Scan for the cell matching the given text and deliver its (x, y) coordinate at center. 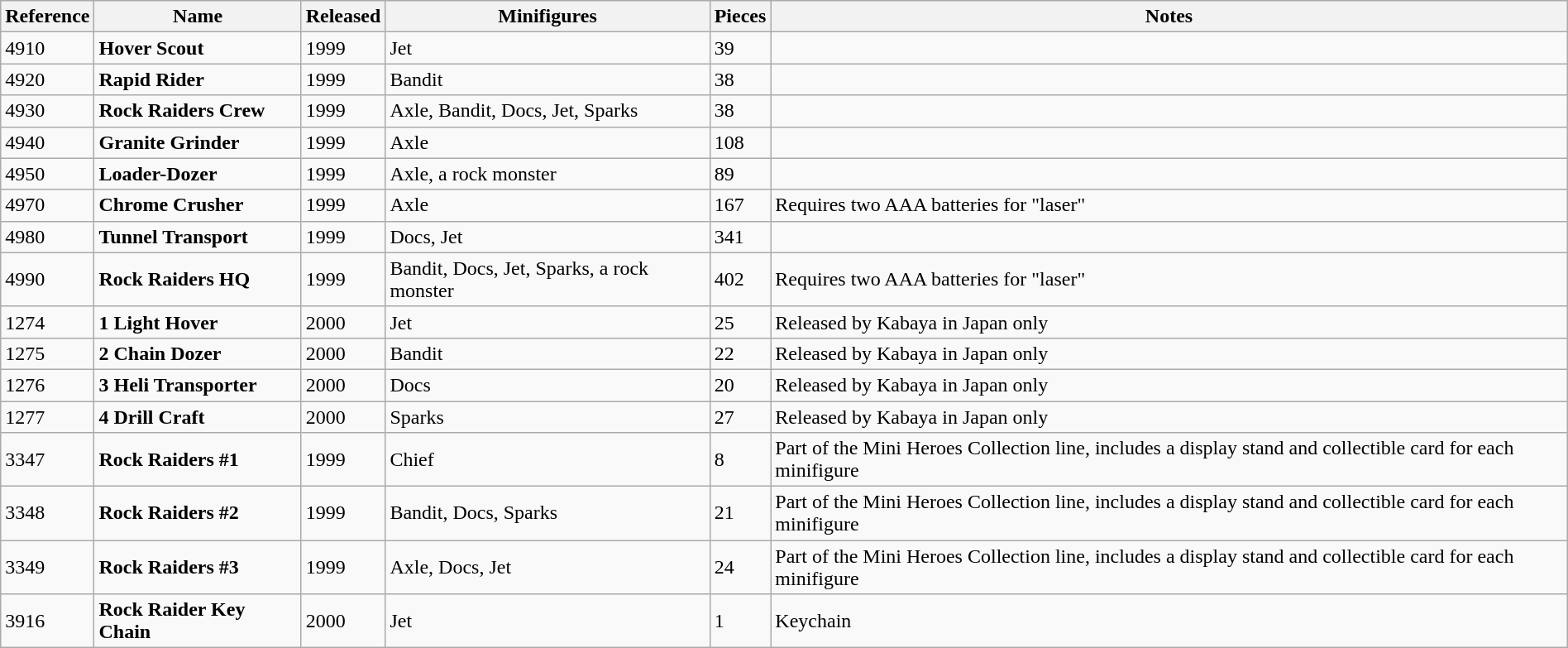
Chief (547, 460)
25 (740, 322)
Sparks (547, 416)
4950 (48, 174)
1276 (48, 385)
39 (740, 48)
Loader-Dozer (198, 174)
8 (740, 460)
Chrome Crusher (198, 205)
167 (740, 205)
Name (198, 17)
341 (740, 237)
1274 (48, 322)
Rock Raiders #3 (198, 568)
4910 (48, 48)
27 (740, 416)
Granite Grinder (198, 142)
Docs, Jet (547, 237)
20 (740, 385)
Bandit, Docs, Jet, Sparks, a rock monster (547, 280)
1277 (48, 416)
Tunnel Transport (198, 237)
22 (740, 353)
3348 (48, 513)
4 Drill Craft (198, 416)
1275 (48, 353)
Keychain (1169, 621)
Rock Raider Key Chain (198, 621)
Reference (48, 17)
4940 (48, 142)
402 (740, 280)
Bandit, Docs, Sparks (547, 513)
1 Light Hover (198, 322)
4970 (48, 205)
89 (740, 174)
Released (343, 17)
2 Chain Dozer (198, 353)
Axle, Bandit, Docs, Jet, Sparks (547, 111)
4990 (48, 280)
3 Heli Transporter (198, 385)
Pieces (740, 17)
3347 (48, 460)
1 (740, 621)
4920 (48, 79)
Hover Scout (198, 48)
3916 (48, 621)
Axle, Docs, Jet (547, 568)
Rock Raiders HQ (198, 280)
Rock Raiders Crew (198, 111)
24 (740, 568)
Axle, a rock monster (547, 174)
Rock Raiders #2 (198, 513)
21 (740, 513)
Notes (1169, 17)
108 (740, 142)
3349 (48, 568)
4930 (48, 111)
Rock Raiders #1 (198, 460)
Rapid Rider (198, 79)
Minifigures (547, 17)
4980 (48, 237)
Docs (547, 385)
